Find where the given text appears and provide that cell's center as [x, y] coordinate. 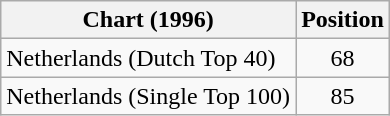
68 [343, 58]
Netherlands (Single Top 100) [148, 96]
Netherlands (Dutch Top 40) [148, 58]
Position [343, 20]
Chart (1996) [148, 20]
85 [343, 96]
